Pinpoint the cell where the given text exists, returning its [x, y] midpoint coordinate. 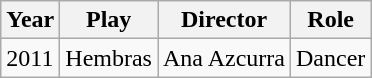
Role [331, 20]
Director [224, 20]
2011 [30, 58]
Dancer [331, 58]
Ana Azcurra [224, 58]
Year [30, 20]
Play [109, 20]
Hembras [109, 58]
